Identify which cell holds the provided text, then report its [x, y] central coordinate. 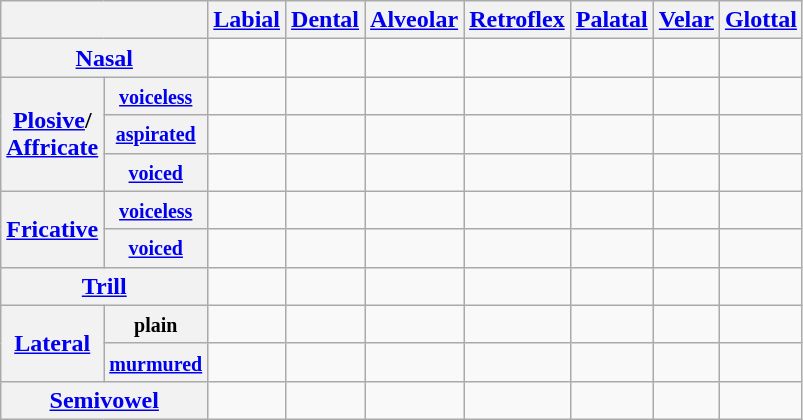
Retroflex [518, 20]
Nasal [104, 58]
Glottal [760, 20]
Alveolar [414, 20]
Dental [326, 20]
Fricative [52, 229]
plain [156, 324]
aspirated [156, 134]
Velar [686, 20]
Labial [247, 20]
Palatal [612, 20]
murmured [156, 362]
Lateral [52, 343]
Plosive/Affricate [52, 134]
Trill [104, 286]
Semivowel [104, 400]
